Scan for the cell matching the given text and deliver its [X, Y] coordinate at center. 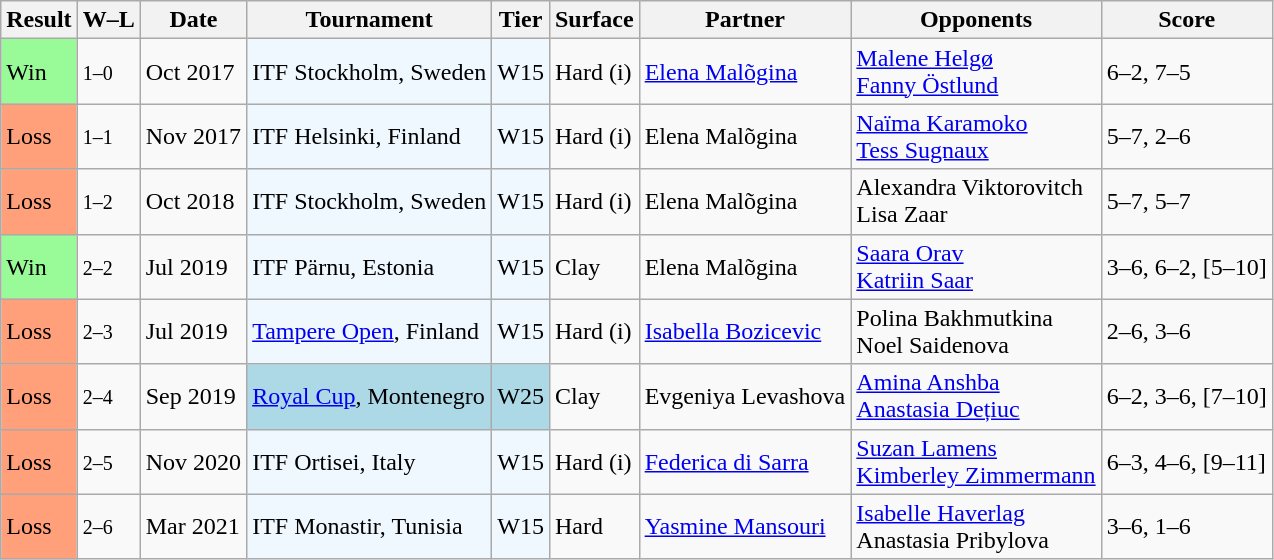
ITF Helsinki, Finland [370, 136]
Surface [594, 20]
6–2, 7–5 [1186, 72]
Isabelle Haverlag Anastasia Pribylova [976, 526]
1–1 [108, 136]
2–6 [108, 526]
Nov 2017 [193, 136]
Sep 2019 [193, 396]
W–L [108, 20]
Nov 2020 [193, 462]
Result [39, 20]
Malene Helgø Fanny Östlund [976, 72]
Royal Cup, Montenegro [370, 396]
Federica di Sarra [745, 462]
3–6, 1–6 [1186, 526]
Tournament [370, 20]
Date [193, 20]
Tampere Open, Finland [370, 332]
Partner [745, 20]
Polina Bakhmutkina Noel Saidenova [976, 332]
Tier [521, 20]
Saara Orav Katriin Saar [976, 266]
2–2 [108, 266]
Hard [594, 526]
Opponents [976, 20]
Alexandra Viktorovitch Lisa Zaar [976, 202]
ITF Pärnu, Estonia [370, 266]
Naïma Karamoko Tess Sugnaux [976, 136]
2–3 [108, 332]
Oct 2018 [193, 202]
Score [1186, 20]
2–5 [108, 462]
Oct 2017 [193, 72]
1–2 [108, 202]
Yasmine Mansouri [745, 526]
1–0 [108, 72]
Amina Anshba Anastasia Dețiuc [976, 396]
ITF Ortisei, Italy [370, 462]
W25 [521, 396]
2–6, 3–6 [1186, 332]
5–7, 2–6 [1186, 136]
Evgeniya Levashova [745, 396]
5–7, 5–7 [1186, 202]
6–3, 4–6, [9–11] [1186, 462]
Mar 2021 [193, 526]
Isabella Bozicevic [745, 332]
Suzan Lamens Kimberley Zimmermann [976, 462]
ITF Monastir, Tunisia [370, 526]
6–2, 3–6, [7–10] [1186, 396]
3–6, 6–2, [5–10] [1186, 266]
2–4 [108, 396]
